Locate the cell with the specified text and output its [X, Y] center coordinate. 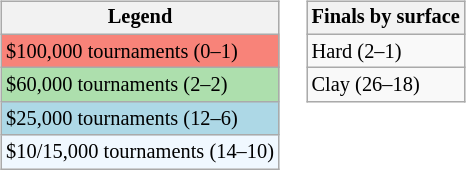
Clay (26–18) [386, 85]
$10/15,000 tournaments (14–10) [140, 152]
Hard (2–1) [386, 51]
$100,000 tournaments (0–1) [140, 51]
Legend [140, 18]
$25,000 tournaments (12–6) [140, 119]
$60,000 tournaments (2–2) [140, 85]
Finals by surface [386, 18]
